Return [x, y] of the center of cell containing provided text 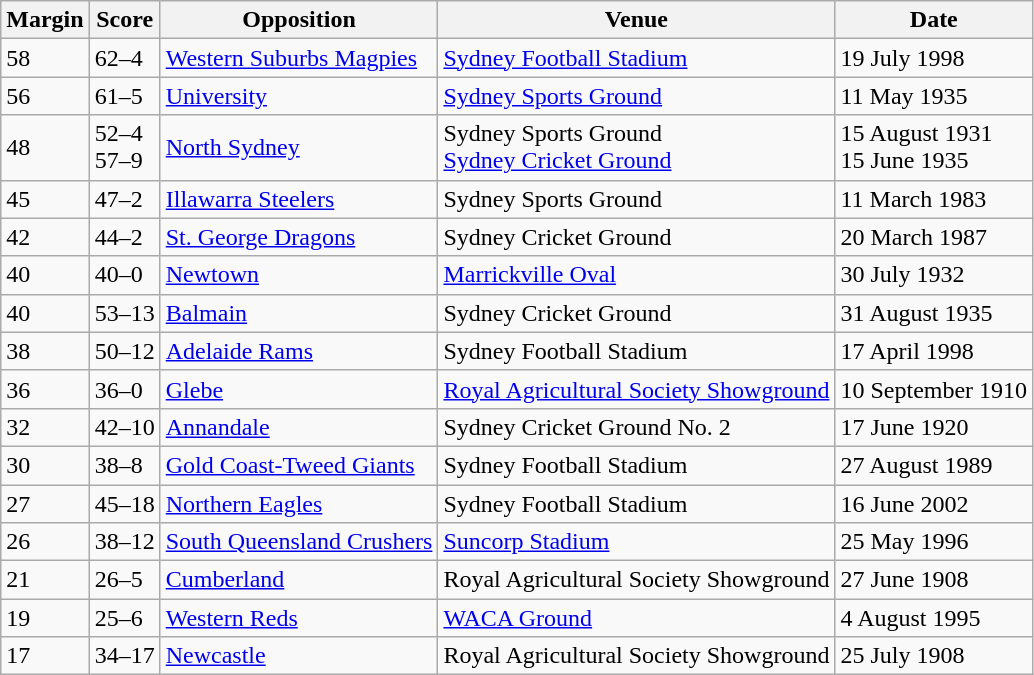
21 [45, 580]
Sydney Cricket Ground No. 2 [636, 427]
27 June 1908 [934, 580]
Western Suburbs Magpies [299, 58]
Cumberland [299, 580]
North Sydney [299, 148]
56 [45, 96]
25–6 [124, 618]
Marrickville Oval [636, 275]
Illawarra Steelers [299, 199]
19 July 1998 [934, 58]
42 [45, 237]
Venue [636, 20]
26–5 [124, 580]
25 May 1996 [934, 542]
52–457–9 [124, 148]
30 July 1932 [934, 275]
WACA Ground [636, 618]
11 May 1935 [934, 96]
40–0 [124, 275]
38–12 [124, 542]
48 [45, 148]
17 April 1998 [934, 351]
19 [45, 618]
58 [45, 58]
Gold Coast-Tweed Giants [299, 465]
53–13 [124, 313]
17 [45, 656]
Suncorp Stadium [636, 542]
36 [45, 389]
36–0 [124, 389]
34–17 [124, 656]
26 [45, 542]
Glebe [299, 389]
4 August 1995 [934, 618]
15 August 193115 June 1935 [934, 148]
16 June 2002 [934, 503]
Opposition [299, 20]
Balmain [299, 313]
Date [934, 20]
27 [45, 503]
45 [45, 199]
38 [45, 351]
61–5 [124, 96]
Western Reds [299, 618]
Sydney Sports GroundSydney Cricket Ground [636, 148]
Newtown [299, 275]
10 September 1910 [934, 389]
Score [124, 20]
University [299, 96]
11 March 1983 [934, 199]
St. George Dragons [299, 237]
45–18 [124, 503]
Newcastle [299, 656]
Northern Eagles [299, 503]
27 August 1989 [934, 465]
62–4 [124, 58]
30 [45, 465]
31 August 1935 [934, 313]
50–12 [124, 351]
47–2 [124, 199]
Margin [45, 20]
32 [45, 427]
Annandale [299, 427]
17 June 1920 [934, 427]
25 July 1908 [934, 656]
20 March 1987 [934, 237]
42–10 [124, 427]
44–2 [124, 237]
Adelaide Rams [299, 351]
38–8 [124, 465]
South Queensland Crushers [299, 542]
